Identify which cell holds the provided text, then report its [x, y] central coordinate. 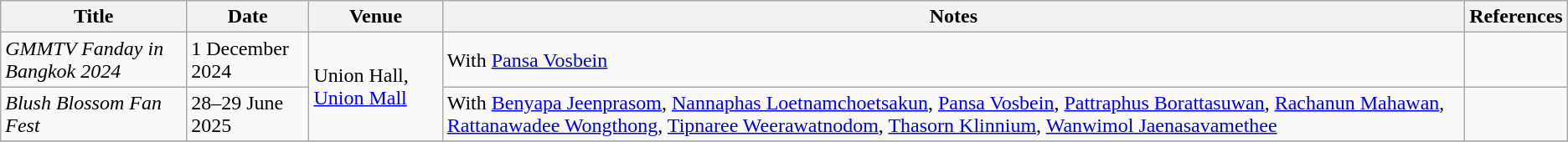
1 December 2024 [248, 60]
Venue [375, 17]
Title [94, 17]
Blush Blossom Fan Fest [94, 114]
References [1516, 17]
GMMTV Fanday in Bangkok 2024 [94, 60]
Date [248, 17]
Notes [953, 17]
Union Hall, Union Mall [375, 87]
With Pansa Vosbein [953, 60]
28–29 June 2025 [248, 114]
